Output the (x, y) coordinate of the center of the cell containing the given text.  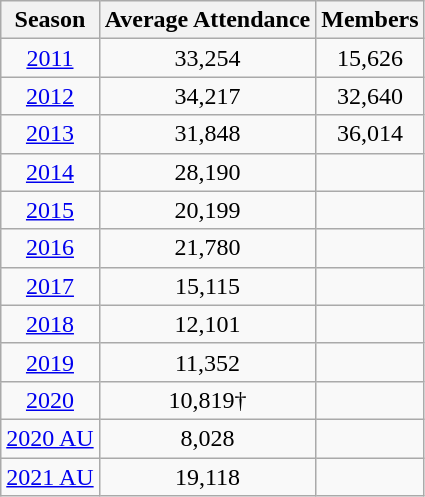
11,352 (208, 362)
15,626 (370, 58)
19,118 (208, 477)
2020 AU (50, 438)
32,640 (370, 96)
20,199 (208, 210)
2014 (50, 172)
2016 (50, 248)
34,217 (208, 96)
2017 (50, 286)
15,115 (208, 286)
2011 (50, 58)
Season (50, 20)
2015 (50, 210)
31,848 (208, 134)
28,190 (208, 172)
Average Attendance (208, 20)
2013 (50, 134)
2021 AU (50, 477)
2018 (50, 324)
36,014 (370, 134)
33,254 (208, 58)
Members (370, 20)
10,819† (208, 400)
2020 (50, 400)
21,780 (208, 248)
2012 (50, 96)
2019 (50, 362)
12,101 (208, 324)
8,028 (208, 438)
